Return (X, Y) of the center of cell containing provided text 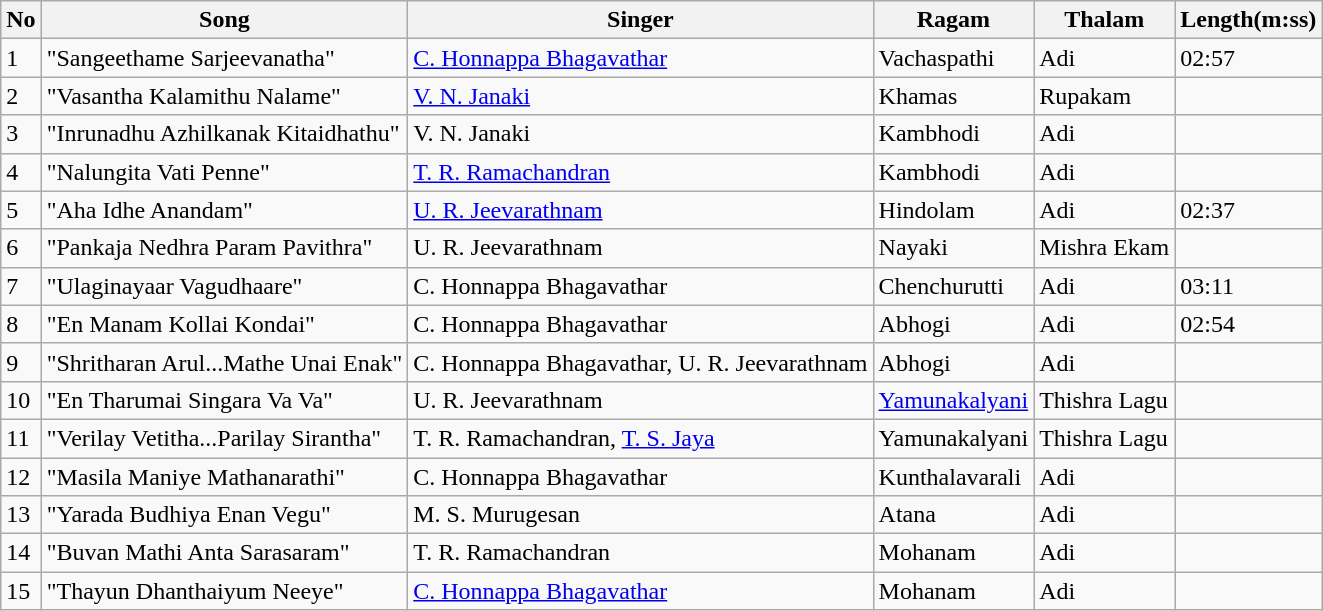
Khamas (954, 96)
M. S. Murugesan (640, 515)
11 (21, 438)
"Buvan Mathi Anta Sarasaram" (224, 553)
02:54 (1248, 324)
"En Tharumai Singara Va Va" (224, 400)
"Pankaja Nedhra Param Pavithra" (224, 248)
"Verilay Vetitha...Parilay Sirantha" (224, 438)
Chenchurutti (954, 286)
T. R. Ramachandran, T. S. Jaya (640, 438)
Kunthalavarali (954, 477)
2 (21, 96)
Atana (954, 515)
"Aha Idhe Anandam" (224, 210)
Length(m:ss) (1248, 20)
03:11 (1248, 286)
"Inrunadhu Azhilkanak Kitaidhathu" (224, 134)
"Ulaginayaar Vagudhaare" (224, 286)
"Sangeethame Sarjeevanatha" (224, 58)
13 (21, 515)
14 (21, 553)
6 (21, 248)
15 (21, 591)
02:57 (1248, 58)
"Vasantha Kalamithu Nalame" (224, 96)
"Masila Maniye Mathanarathi" (224, 477)
Song (224, 20)
C. Honnappa Bhagavathar, U. R. Jeevarathnam (640, 362)
12 (21, 477)
"En Manam Kollai Kondai" (224, 324)
02:37 (1248, 210)
10 (21, 400)
9 (21, 362)
Nayaki (954, 248)
1 (21, 58)
4 (21, 172)
"Shritharan Arul...Mathe Unai Enak" (224, 362)
7 (21, 286)
Vachaspathi (954, 58)
"Thayun Dhanthaiyum Neeye" (224, 591)
No (21, 20)
5 (21, 210)
Rupakam (1104, 96)
Ragam (954, 20)
8 (21, 324)
Mishra Ekam (1104, 248)
"Yarada Budhiya Enan Vegu" (224, 515)
"Nalungita Vati Penne" (224, 172)
Singer (640, 20)
3 (21, 134)
Thalam (1104, 20)
Hindolam (954, 210)
